Determine the [x, y] coordinate at the center of the cell enclosing the given text.  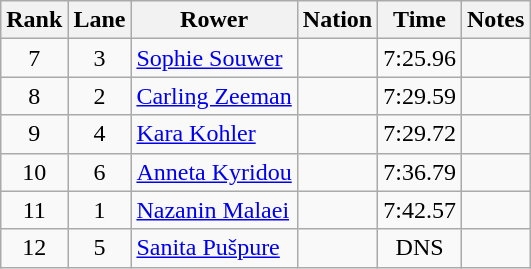
8 [34, 96]
DNS [420, 248]
Lane [100, 20]
5 [100, 248]
7:42.57 [420, 210]
2 [100, 96]
Sophie Souwer [214, 58]
Nation [337, 20]
6 [100, 172]
3 [100, 58]
Anneta Kyridou [214, 172]
Sanita Pušpure [214, 248]
Notes [495, 20]
4 [100, 134]
7:29.59 [420, 96]
Carling Zeeman [214, 96]
Rank [34, 20]
Kara Kohler [214, 134]
Rower [214, 20]
1 [100, 210]
9 [34, 134]
Nazanin Malaei [214, 210]
7 [34, 58]
12 [34, 248]
Time [420, 20]
11 [34, 210]
7:36.79 [420, 172]
7:25.96 [420, 58]
10 [34, 172]
7:29.72 [420, 134]
